Identify which cell holds the provided text, then report its (x, y) central coordinate. 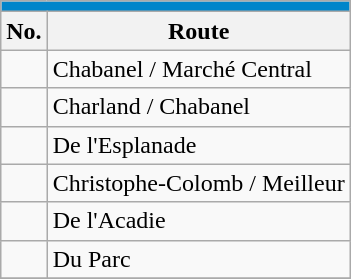
De l'Acadie (198, 221)
De l'Esplanade (198, 145)
Charland / Chabanel (198, 107)
Chabanel / Marché Central (198, 69)
Route (198, 31)
Du Parc (198, 259)
No. (24, 31)
Christophe-Colomb / Meilleur (198, 183)
